Determine the [X, Y] coordinate at the center of the cell enclosing the given text.  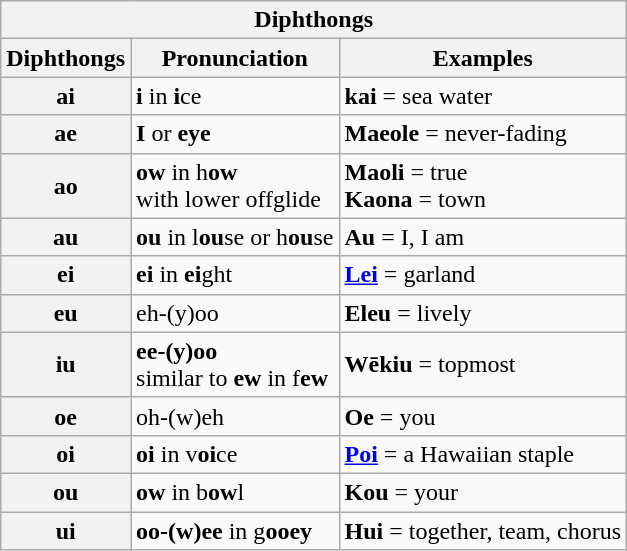
Oe = you [483, 416]
Wēkiu = topmost [483, 364]
oo-(w)ee in gooey [235, 531]
ou in louse or house [235, 237]
kai = sea water [483, 96]
i in ice [235, 96]
Au = I, I am [483, 237]
Hui = together, team, chorus [483, 531]
oe [66, 416]
ei in eight [235, 275]
eh-(y)oo [235, 313]
ou [66, 492]
ow in bowl [235, 492]
eu [66, 313]
au [66, 237]
ao [66, 186]
oi [66, 454]
oh-(w)eh [235, 416]
ee-(y)oosimilar to ew in few [235, 364]
Examples [483, 58]
Maeole = never-fading [483, 134]
I or eye [235, 134]
ui [66, 531]
ei [66, 275]
Kou = your [483, 492]
Lei = garland [483, 275]
ae [66, 134]
iu [66, 364]
Poi = a Hawaiian staple [483, 454]
ai [66, 96]
ow in howwith lower offglide [235, 186]
Eleu = lively [483, 313]
Pronunciation [235, 58]
oi in voice [235, 454]
Maoli = trueKaona = town [483, 186]
